Detect which cell encompasses the target text, then output its (X, Y) center coordinate. 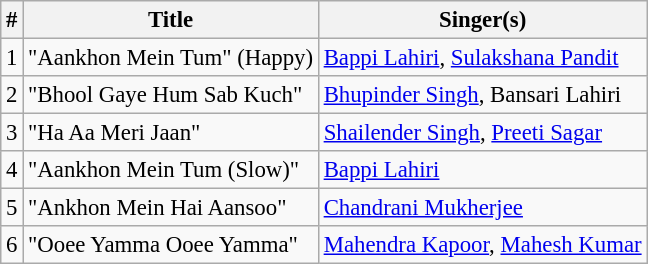
3 (12, 133)
Singer(s) (482, 20)
Mahendra Kapoor, Mahesh Kumar (482, 245)
4 (12, 170)
"Ha Aa Meri Jaan" (171, 133)
# (12, 20)
2 (12, 95)
Title (171, 20)
6 (12, 245)
1 (12, 58)
Shailender Singh, Preeti Sagar (482, 133)
Bhupinder Singh, Bansari Lahiri (482, 95)
Bappi Lahiri, Sulakshana Pandit (482, 58)
"Ooee Yamma Ooee Yamma" (171, 245)
5 (12, 208)
"Ankhon Mein Hai Aansoo" (171, 208)
Chandrani Mukherjee (482, 208)
"Bhool Gaye Hum Sab Kuch" (171, 95)
"Aankhon Mein Tum (Slow)" (171, 170)
"Aankhon Mein Tum" (Happy) (171, 58)
Bappi Lahiri (482, 170)
